Capture the cell that displays the provided text and extract its [X, Y] central coordinate. 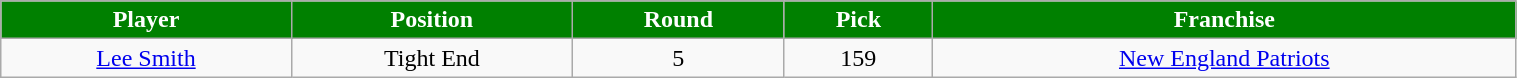
Position [432, 20]
Lee Smith [146, 58]
159 [858, 58]
Tight End [432, 58]
Pick [858, 20]
5 [679, 58]
New England Patriots [1224, 58]
Franchise [1224, 20]
Round [679, 20]
Player [146, 20]
